Determine the (x, y) coordinate at the center of the cell enclosing the given text.  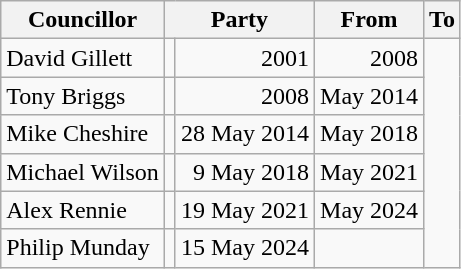
Tony Briggs (83, 96)
Party (239, 20)
Mike Cheshire (83, 134)
May 2021 (370, 172)
28 May 2014 (244, 134)
To (442, 20)
Michael Wilson (83, 172)
David Gillett (83, 58)
From (370, 20)
Councillor (83, 20)
15 May 2024 (244, 248)
9 May 2018 (244, 172)
Philip Munday (83, 248)
May 2024 (370, 210)
May 2014 (370, 96)
2001 (244, 58)
Alex Rennie (83, 210)
May 2018 (370, 134)
19 May 2021 (244, 210)
